Search for the cell housing the specified text and yield its (X, Y) center coordinate. 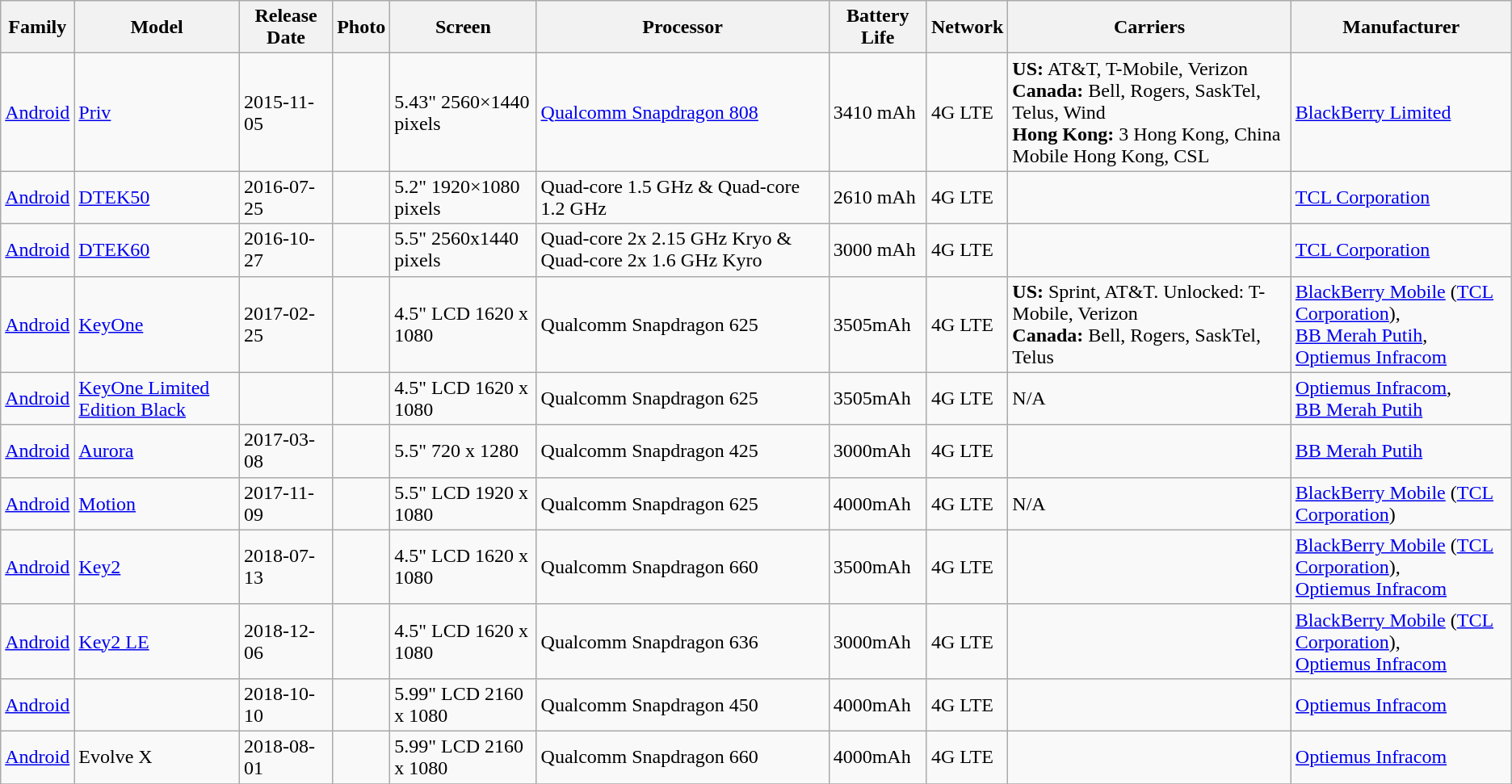
KeyOne (157, 325)
3500mAh (877, 567)
Battery Life (877, 27)
2017-11-09 (286, 504)
2017-03-08 (286, 451)
2018-08-01 (286, 757)
5.5" 2560x1440 pixels (464, 250)
5.5" LCD 1920 x 1080 (464, 504)
5.5" 720 x 1280 (464, 451)
DTEK50 (157, 197)
Photo (362, 27)
Qualcomm Snapdragon 425 (682, 451)
3000 mAh (877, 250)
Optiemus Infracom,BB Merah Putih (1401, 399)
5.43" 2560×1440 pixels (464, 112)
3410 mAh (877, 112)
Carriers (1150, 27)
Key2 (157, 567)
Network (967, 27)
Evolve X (157, 757)
BB Merah Putih (1401, 451)
KeyOne Limited Edition Black (157, 399)
Release Date (286, 27)
2015-11-05 (286, 112)
Motion (157, 504)
2610 mAh (877, 197)
Priv (157, 112)
Aurora (157, 451)
2018-07-13 (286, 567)
Processor (682, 27)
BlackBerry Mobile (TCL Corporation) (1401, 504)
2016-10-27 (286, 250)
US: Sprint, AT&T. Unlocked: T-Mobile, VerizonCanada: Bell, Rogers, SaskTel, Telus (1150, 325)
Family (37, 27)
Qualcomm Snapdragon 636 (682, 641)
5.2" 1920×1080 pixels (464, 197)
2016-07-25 (286, 197)
Manufacturer (1401, 27)
BlackBerry Limited (1401, 112)
Quad-core 2x 2.15 GHz Kryo & Quad-core 2x 1.6 GHz Kyro (682, 250)
2018-12-06 (286, 641)
2017-02-25 (286, 325)
Screen (464, 27)
Quad-core 1.5 GHz & Quad-core 1.2 GHz (682, 197)
Key2 LE (157, 641)
Qualcomm Snapdragon 808 (682, 112)
US: AT&T, T-Mobile, VerizonCanada: Bell, Rogers, SaskTel, Telus, WindHong Kong: 3 Hong Kong, China Mobile Hong Kong, CSL (1150, 112)
Qualcomm Snapdragon 450 (682, 704)
Model (157, 27)
DTEK60 (157, 250)
BlackBerry Mobile (TCL Corporation),BB Merah Putih,Optiemus Infracom (1401, 325)
2018-10-10 (286, 704)
